For the text-containing cell, return its midpoint in [x, y] coordinate format. 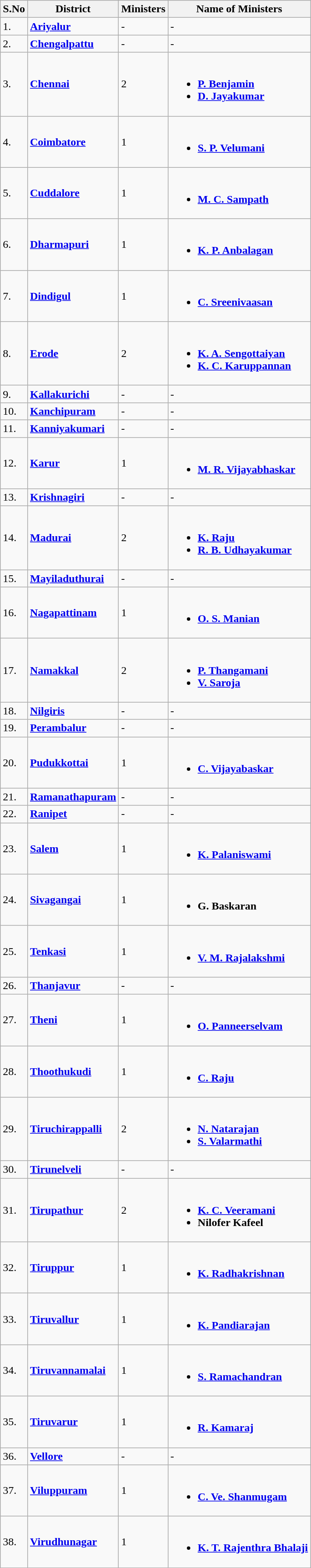
Thanjavur [73, 985]
25. [14, 951]
Dindigul [73, 296]
Tiruppur [73, 1268]
K. Palaniswami [239, 849]
Kallakurichi [73, 394]
15. [14, 578]
Dharmapuri [73, 245]
10. [14, 411]
12. [14, 463]
26. [14, 985]
Pudukkottai [73, 762]
Perambalur [73, 728]
C. Ve. Shanmugam [239, 1491]
35. [14, 1422]
1. [14, 26]
31. [14, 1210]
R. Kamaraj [239, 1422]
P. ThangamaniV. Saroja [239, 670]
K. RajuR. B. Udhayakumar [239, 538]
C. Vijayabaskar [239, 762]
M. C. Sampath [239, 193]
N. NatarajanS. Valarmathi [239, 1129]
Tirunelveli [73, 1170]
38. [14, 1542]
Erode [73, 353]
O. S. Manian [239, 613]
Ramanathapuram [73, 797]
27. [14, 1020]
S. Ramachandran [239, 1371]
V. M. Rajalakshmi [239, 951]
Tenkasi [73, 951]
Vellore [73, 1456]
M. R. Vijayabhaskar [239, 463]
Theni [73, 1020]
Cuddalore [73, 193]
11. [14, 428]
K. A. SengottaiyanK. C. Karuppannan [239, 353]
Name of Ministers [239, 9]
16. [14, 613]
2. [14, 44]
23. [14, 849]
8. [14, 353]
4. [14, 142]
34. [14, 1371]
Ranipet [73, 814]
Tirupathur [73, 1210]
District [73, 9]
Kanniyakumari [73, 428]
Virudhunagar [73, 1542]
3. [14, 84]
Tiruvannamalai [73, 1371]
36. [14, 1456]
30. [14, 1170]
C. Sreenivaasan [239, 296]
28. [14, 1071]
Tiruchirappalli [73, 1129]
Tiruvallur [73, 1319]
Ministers [143, 9]
33. [14, 1319]
K. T. Rajenthra Bhalaji [239, 1542]
Namakkal [73, 670]
Coimbatore [73, 142]
14. [14, 538]
Chennai [73, 84]
Kanchipuram [73, 411]
17. [14, 670]
Madurai [73, 538]
21. [14, 797]
Tiruvarur [73, 1422]
C. Raju [239, 1071]
K. P. Anbalagan [239, 245]
Mayiladuthurai [73, 578]
K. Pandiarajan [239, 1319]
Salem [73, 849]
5. [14, 193]
Karur [73, 463]
19. [14, 728]
7. [14, 296]
Nagapattinam [73, 613]
9. [14, 394]
37. [14, 1491]
20. [14, 762]
Sivagangai [73, 900]
G. Baskaran [239, 900]
K. Radhakrishnan [239, 1268]
Nilgiris [73, 711]
22. [14, 814]
P. BenjaminD. Jayakumar [239, 84]
S. P. Velumani [239, 142]
18. [14, 711]
Chengalpattu [73, 44]
Ariyalur [73, 26]
O. Panneerselvam [239, 1020]
6. [14, 245]
Viluppuram [73, 1491]
32. [14, 1268]
K. C. VeeramaniNilofer Kafeel [239, 1210]
24. [14, 900]
S.No [14, 9]
29. [14, 1129]
Krishnagiri [73, 498]
Thoothukudi [73, 1071]
13. [14, 498]
